Capture the cell that displays the provided text and extract its (X, Y) central coordinate. 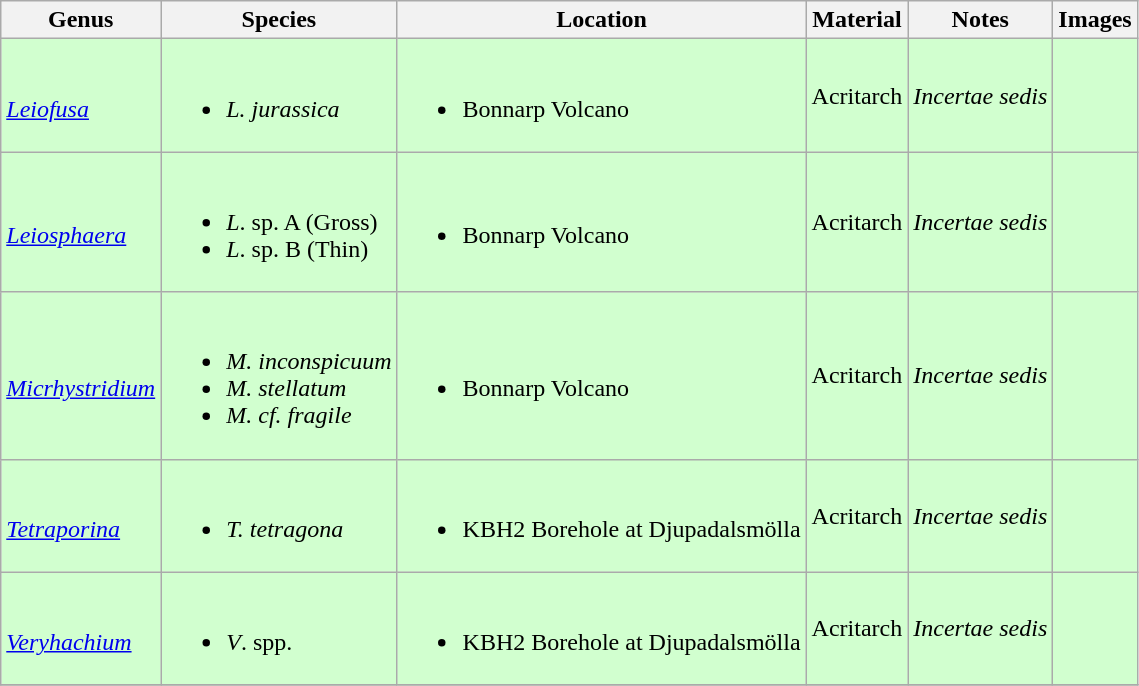
T. tetragona (279, 516)
Images (1095, 20)
Notes (980, 20)
V. spp. (279, 628)
Leiofusa (81, 96)
Leiosphaera (81, 222)
L. sp. A (Gross)L. sp. B (Thin) (279, 222)
Veryhachium (81, 628)
M. inconspicuumM. stellatumM. cf. fragile (279, 376)
Material (857, 20)
L. jurassica (279, 96)
Genus (81, 20)
Micrhystridium (81, 376)
Location (602, 20)
Tetraporina (81, 516)
Species (279, 20)
